Locate the cell with the specified text and output its [x, y] center coordinate. 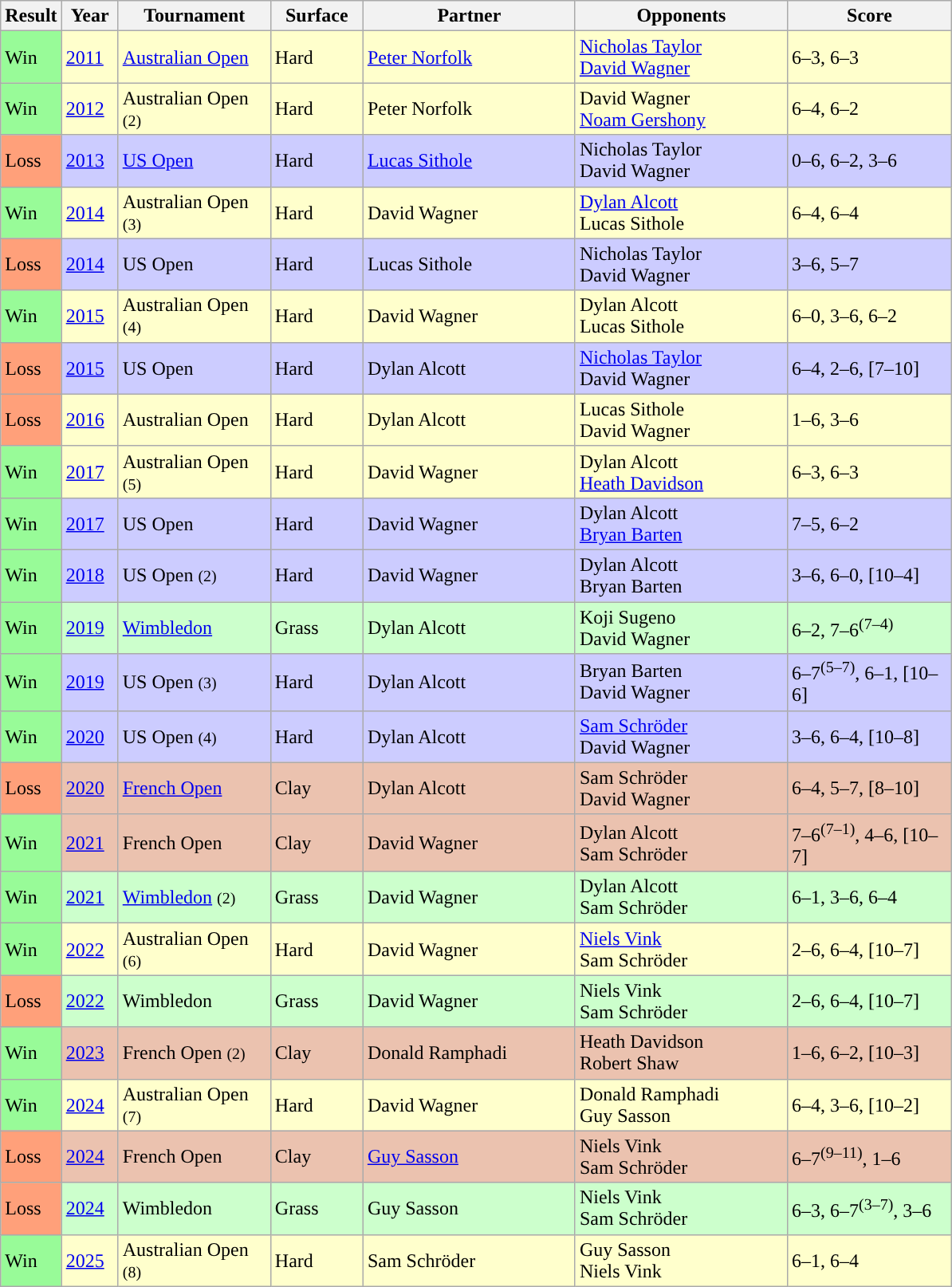
Donald Ramphadi [469, 1053]
2023 [89, 1053]
Australian Open (2) [195, 108]
2025 [89, 1260]
6–4, 5–7, [8–10] [869, 788]
6–4, 6–4 [869, 212]
Bryan Barten David Wagner [681, 683]
Year [89, 16]
US Open (4) [195, 737]
7–5, 6–2 [869, 523]
3–6, 6–0, [10–4] [869, 576]
Opponents [681, 16]
French Open (2) [195, 1053]
6–1, 6–4 [869, 1260]
Australian Open (5) [195, 472]
6–7(5–7), 6–1, [10–6] [869, 683]
Lucas Sithole David Wagner [681, 419]
David Wagner Noam Gershony [681, 108]
Sam Schröder [469, 1260]
2016 [89, 419]
6–4, 2–6, [7–10] [869, 368]
2012 [89, 108]
Australian Open (4) [195, 316]
2018 [89, 576]
Score [869, 16]
2011 [89, 57]
6–2, 7–6(7–4) [869, 627]
Partner [469, 16]
1–6, 6–2, [10–3] [869, 1053]
Result [31, 16]
Australian Open (3) [195, 212]
6–4, 6–2 [869, 108]
6–0, 3–6, 6–2 [869, 316]
2013 [89, 161]
6–1, 3–6, 6–4 [869, 898]
Australian Open (8) [195, 1260]
Koji Sugeno David Wagner [681, 627]
0–6, 6–2, 3–6 [869, 161]
6–7(9–11), 1–6 [869, 1156]
7–6(7–1), 4–6, [10–7] [869, 843]
Donald Ramphadi Guy Sasson [681, 1105]
3–6, 5–7 [869, 265]
6–3, 6–7(3–7), 3–6 [869, 1209]
Tournament [195, 16]
Heath Davidson Robert Shaw [681, 1053]
1–6, 3–6 [869, 419]
Dylan Alcott Heath Davidson [681, 472]
Australian Open (7) [195, 1105]
Guy Sasson Niels Vink [681, 1260]
US Open (2) [195, 576]
Australian Open (6) [195, 949]
3–6, 6–4, [10–8] [869, 737]
6–4, 3–6, [10–2] [869, 1105]
Wimbledon (2) [195, 898]
Surface [317, 16]
US Open (3) [195, 683]
